Pinpoint the cell where the given text exists, returning its (x, y) midpoint coordinate. 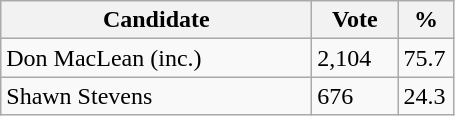
% (426, 20)
Shawn Stevens (156, 96)
2,104 (355, 58)
Vote (355, 20)
Don MacLean (inc.) (156, 58)
Candidate (156, 20)
75.7 (426, 58)
24.3 (426, 96)
676 (355, 96)
